Determine the [x, y] coordinate at the center of the cell enclosing the given text.  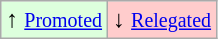
↓ Relegated [162, 20]
↑ Promoted [54, 20]
